Locate the cell with the specified text and output its [X, Y] center coordinate. 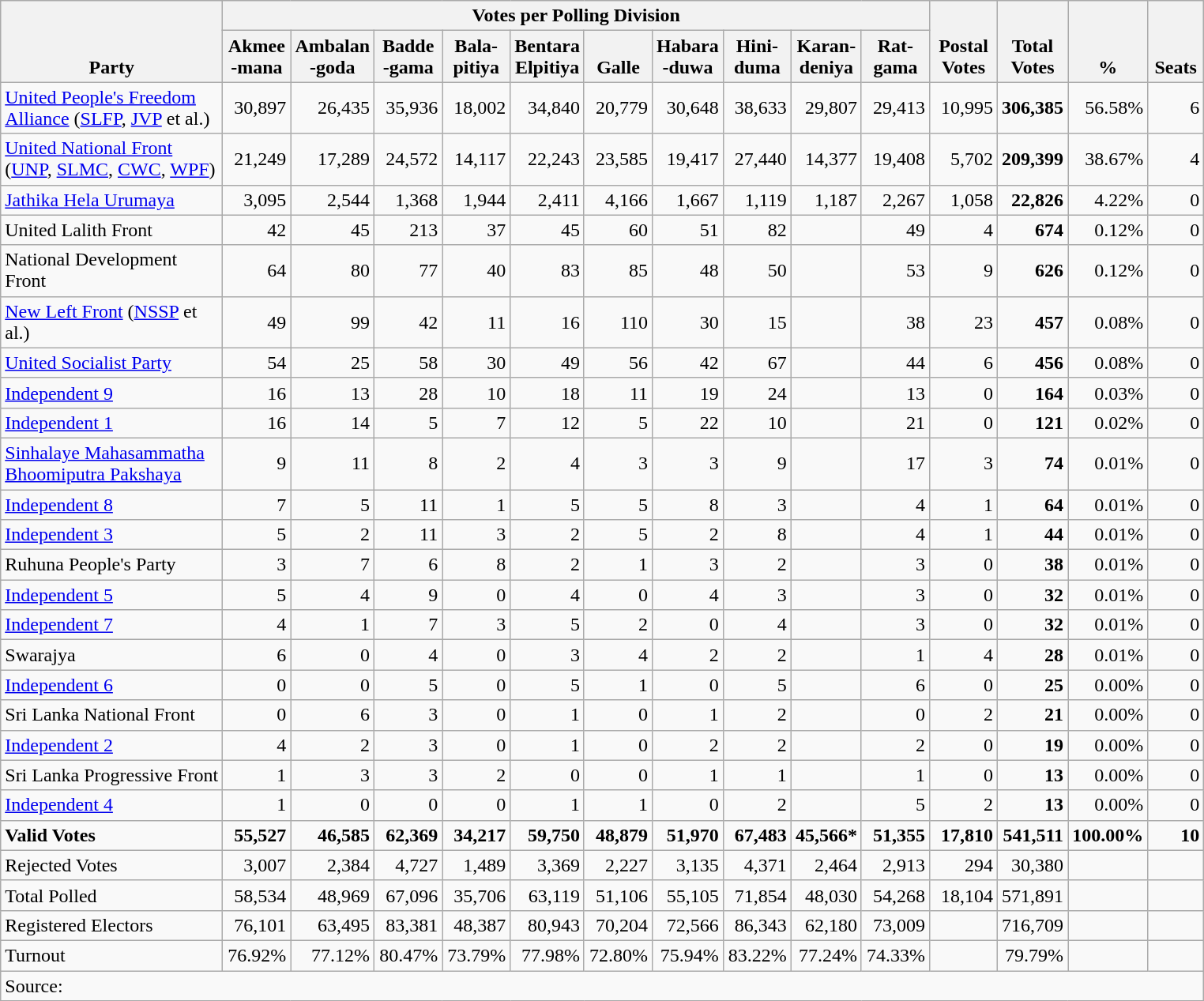
24,572 [408, 160]
3,007 [257, 865]
United National Front(UNP, SLMC, CWC, WPF) [112, 160]
0.03% [1108, 393]
3,369 [547, 865]
3,095 [257, 200]
55,527 [257, 835]
Jathika Hela Urumaya [112, 200]
55,105 [688, 895]
Hini-duma [757, 57]
80.47% [408, 955]
Party [112, 41]
4,727 [408, 865]
45,566* [826, 835]
80 [333, 270]
626 [1033, 270]
Bala-pitiya [476, 57]
24 [757, 393]
United Lalith Front [112, 230]
Rat-gama [895, 57]
72,566 [688, 925]
Sri Lanka Progressive Front [112, 775]
67,096 [408, 895]
15 [757, 322]
19,408 [895, 160]
73.79% [476, 955]
Independent 3 [112, 535]
51,355 [895, 835]
110 [618, 322]
Karan-deniya [826, 57]
35,706 [476, 895]
83.22% [757, 955]
Votes per Polling Division [577, 16]
40 [476, 270]
164 [1033, 393]
14,377 [826, 160]
Total Polled [112, 895]
46,585 [333, 835]
United Socialist Party [112, 363]
1,119 [757, 200]
456 [1033, 363]
48 [688, 270]
Independent 6 [112, 685]
PostalVotes [963, 41]
71,854 [757, 895]
70,204 [618, 925]
5,702 [963, 160]
Seats [1176, 41]
99 [333, 322]
United People's Freedom Alliance (SLFP, JVP et al.) [112, 107]
541,511 [1033, 835]
48,387 [476, 925]
82 [757, 230]
76.92% [257, 955]
BentaraElpitiya [547, 57]
Badde-gama [408, 57]
14,117 [476, 160]
National Development Front [112, 270]
17 [895, 463]
121 [1033, 423]
New Left Front (NSSP et al.) [112, 322]
58 [408, 363]
4,166 [618, 200]
50 [757, 270]
571,891 [1033, 895]
29,413 [895, 107]
30,380 [1033, 865]
18,104 [963, 895]
29,807 [826, 107]
Independent 4 [112, 805]
73,009 [895, 925]
83,381 [408, 925]
Independent 7 [112, 625]
34,840 [547, 107]
27,440 [757, 160]
2,544 [333, 200]
72.80% [618, 955]
17,810 [963, 835]
23 [963, 322]
4,371 [757, 865]
4.22% [1108, 200]
1,667 [688, 200]
306,385 [1033, 107]
30,897 [257, 107]
23,585 [618, 160]
2,464 [826, 865]
18,002 [476, 107]
63,119 [547, 895]
76,101 [257, 925]
75.94% [688, 955]
77.12% [333, 955]
48,969 [333, 895]
2,411 [547, 200]
Turnout [112, 955]
67,483 [757, 835]
38,633 [757, 107]
2,384 [333, 865]
85 [618, 270]
30,648 [688, 107]
Independent 8 [112, 505]
54 [257, 363]
51,106 [618, 895]
74.33% [895, 955]
17,289 [333, 160]
% [1108, 41]
48,879 [618, 835]
Habara-duwa [688, 57]
1,368 [408, 200]
Ruhuna People's Party [112, 565]
10,995 [963, 107]
Total Votes [1033, 41]
716,709 [1033, 925]
213 [408, 230]
294 [963, 865]
54,268 [895, 895]
2,227 [618, 865]
60 [618, 230]
1,489 [476, 865]
Sinhalaye Mahasammatha Bhoomiputra Pakshaya [112, 463]
Independent 2 [112, 745]
1,944 [476, 200]
Akmee-mana [257, 57]
56.58% [1108, 107]
62,369 [408, 835]
77 [408, 270]
58,534 [257, 895]
Ambalan-goda [333, 57]
Swarajya [112, 655]
Registered Electors [112, 925]
22,826 [1033, 200]
74 [1033, 463]
Independent 1 [112, 423]
Independent 9 [112, 393]
38.67% [1108, 160]
1,187 [826, 200]
26,435 [333, 107]
100.00% [1108, 835]
2,267 [895, 200]
35,936 [408, 107]
Rejected Votes [112, 865]
48,030 [826, 895]
79.79% [1033, 955]
80,943 [547, 925]
53 [895, 270]
12 [547, 423]
18 [547, 393]
20,779 [618, 107]
22,243 [547, 160]
Galle [618, 57]
14 [333, 423]
209,399 [1033, 160]
Independent 5 [112, 595]
457 [1033, 322]
1,058 [963, 200]
Source: [602, 985]
Sri Lanka National Front [112, 715]
56 [618, 363]
2,913 [895, 865]
19,417 [688, 160]
0.02% [1108, 423]
Valid Votes [112, 835]
3,135 [688, 865]
59,750 [547, 835]
674 [1033, 230]
21,249 [257, 160]
51,970 [688, 835]
77.24% [826, 955]
67 [757, 363]
83 [547, 270]
62,180 [826, 925]
77.98% [547, 955]
34,217 [476, 835]
86,343 [757, 925]
51 [688, 230]
22 [688, 423]
63,495 [333, 925]
37 [476, 230]
